Extract the [X, Y] coordinate from the center of the cell holding the provided text.  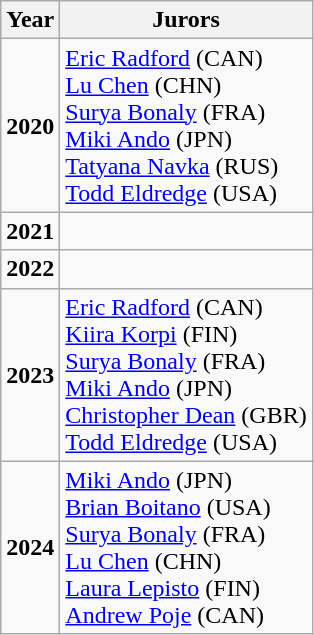
Eric Radford (CAN)Kiira Korpi (FIN)Surya Bonaly (FRA)Miki Ando (JPN)Christopher Dean (GBR)Todd Eldredge (USA) [186, 374]
2021 [30, 231]
Year [30, 20]
Jurors [186, 20]
Miki Ando (JPN)Brian Boitano (USA)Surya Bonaly (FRA)Lu Chen (CHN)Laura Lepisto (FIN)Andrew Poje (CAN) [186, 548]
2023 [30, 374]
Eric Radford (CAN)Lu Chen (CHN)Surya Bonaly (FRA)Miki Ando (JPN)Tatyana Navka (RUS)Todd Eldredge (USA) [186, 126]
2020 [30, 126]
2022 [30, 269]
2024 [30, 548]
